Detect which cell encompasses the target text, then output its (x, y) center coordinate. 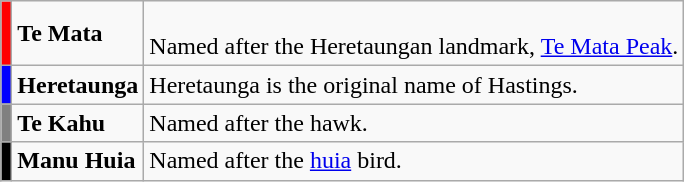
Named after the huia bird. (414, 161)
Heretaunga (78, 85)
Named after the hawk. (414, 123)
Heretaunga is the original name of Hastings. (414, 85)
Te Mata (78, 34)
Te Kahu (78, 123)
Named after the Heretaungan landmark, Te Mata Peak. (414, 34)
Manu Huia (78, 161)
